Detect which cell encompasses the target text, then output its (X, Y) center coordinate. 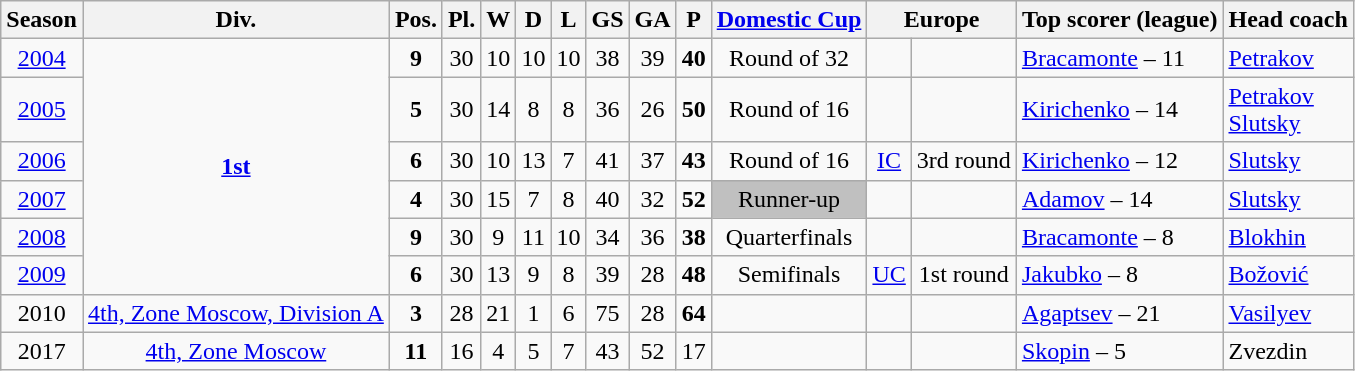
Božović (1288, 275)
4th, Zone Moscow, Division A (236, 313)
Skopin – 5 (1120, 351)
32 (652, 199)
W (498, 20)
GS (608, 20)
Adamov – 14 (1120, 199)
Petrakov Slutsky (1288, 110)
Quarterfinals (789, 237)
2017 (42, 351)
Semifinals (789, 275)
64 (694, 313)
15 (498, 199)
41 (608, 161)
2010 (42, 313)
4th, Zone Moscow (236, 351)
P (694, 20)
1st (236, 166)
2008 (42, 237)
1 (534, 313)
50 (694, 110)
75 (608, 313)
UC (889, 275)
Vasilyev (1288, 313)
Season (42, 20)
48 (694, 275)
2009 (42, 275)
2005 (42, 110)
Europe (942, 20)
Domestic Cup (789, 20)
IC (889, 161)
Bracamonte – 8 (1120, 237)
2006 (42, 161)
Zvezdin (1288, 351)
Blokhin (1288, 237)
34 (608, 237)
Runner-up (789, 199)
21 (498, 313)
3 (416, 313)
Top scorer (league) (1120, 20)
Jakubko – 8 (1120, 275)
GA (652, 20)
1st round (964, 275)
2004 (42, 58)
Petrakov (1288, 58)
Head coach (1288, 20)
Bracamonte – 11 (1120, 58)
D (534, 20)
Kirichenko – 14 (1120, 110)
14 (498, 110)
16 (461, 351)
Round of 32 (789, 58)
3rd round (964, 161)
L (568, 20)
Pl. (461, 20)
17 (694, 351)
Div. (236, 20)
Kirichenko – 12 (1120, 161)
Agaptsev – 21 (1120, 313)
Pos. (416, 20)
2007 (42, 199)
37 (652, 161)
26 (652, 110)
